Scan for the cell matching the given text and deliver its (x, y) coordinate at center. 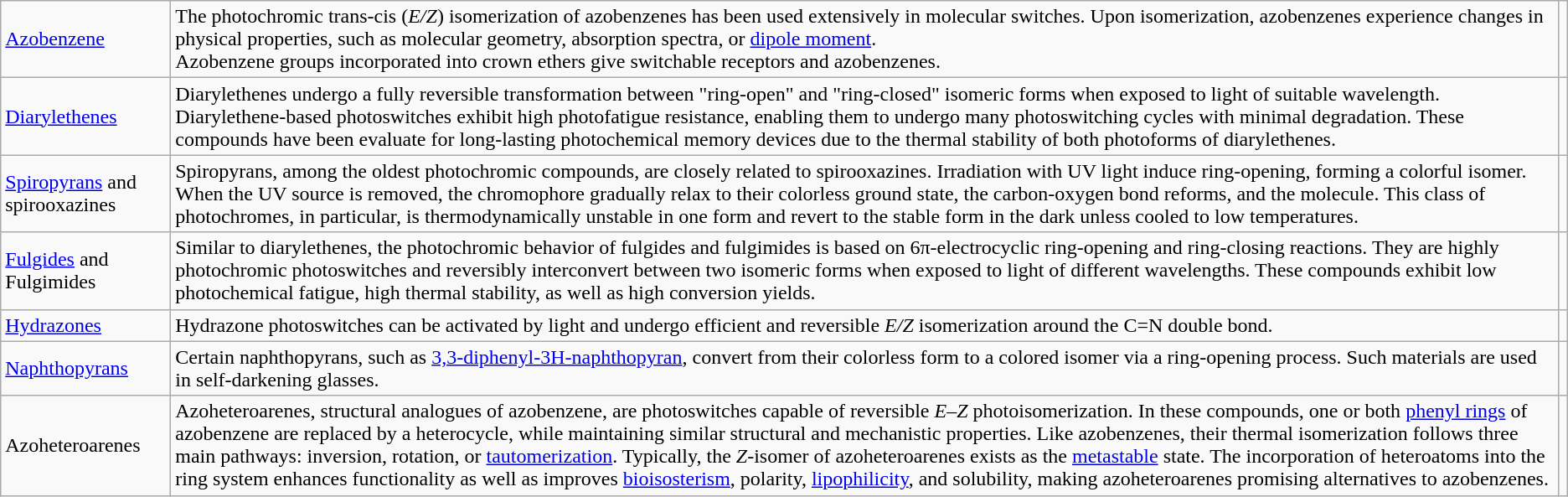
Hydrazone photoswitches can be activated by light and undergo efficient and reversible E/Z isomerization around the C=N double bond. (864, 325)
Fulgides and Fulgimides (85, 271)
Azoheteroarenes (85, 446)
Spiropyrans and spirooxazines (85, 194)
Hydrazones (85, 325)
Diarylethenes (85, 116)
Naphthopyrans (85, 369)
Azobenzene (85, 39)
